Scan for the cell matching the given text and deliver its (x, y) coordinate at center. 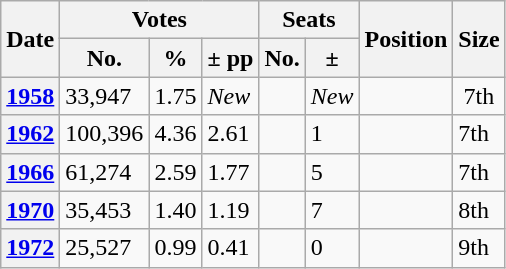
25,527 (104, 248)
5 (332, 172)
1958 (30, 96)
1.40 (176, 210)
0.41 (230, 248)
± pp (230, 58)
1.75 (176, 96)
± (332, 58)
33,947 (104, 96)
1962 (30, 134)
1966 (30, 172)
4.36 (176, 134)
0 (332, 248)
Size (479, 39)
61,274 (104, 172)
% (176, 58)
1.77 (230, 172)
2.59 (176, 172)
Date (30, 39)
Seats (309, 20)
100,396 (104, 134)
9th (479, 248)
8th (479, 210)
1972 (30, 248)
1970 (30, 210)
1.19 (230, 210)
7 (332, 210)
0.99 (176, 248)
1 (332, 134)
Votes (160, 20)
Position (406, 39)
35,453 (104, 210)
2.61 (230, 134)
